Return the [X, Y] coordinate for the center point of the cell that contains the specified text.  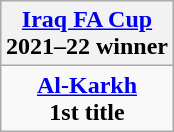
Iraq FA Cup2021–22 winner [86, 34]
Al-Karkh1st title [86, 98]
